Return [x, y] of the center of cell containing provided text 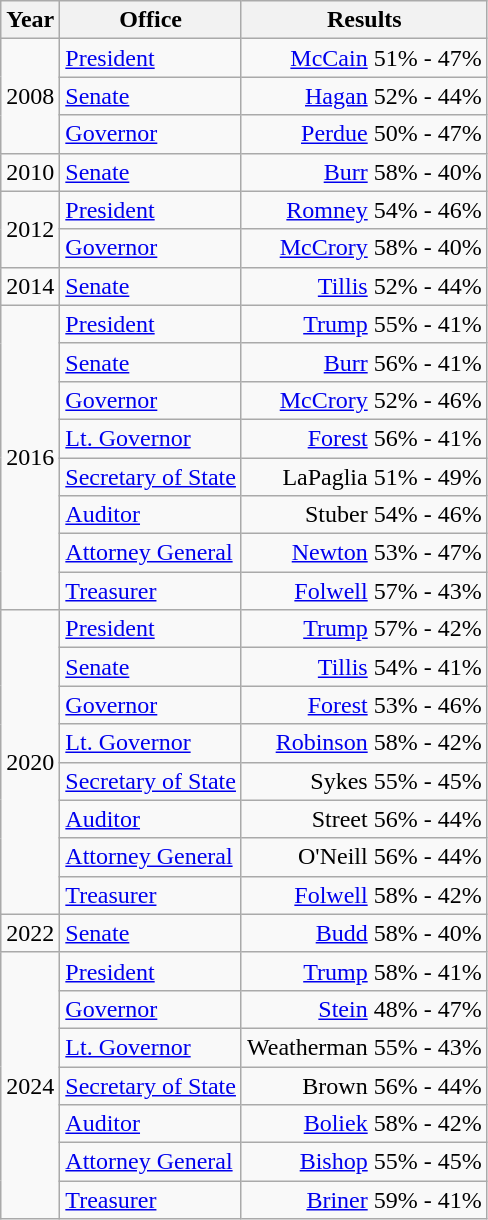
Newton 53% - 47% [364, 553]
Year [30, 20]
Folwell 58% - 42% [364, 895]
Briner 59% - 41% [364, 1200]
2012 [30, 229]
Street 56% - 44% [364, 819]
Sykes 55% - 45% [364, 781]
Weatherman 55% - 43% [364, 1047]
Budd 58% - 40% [364, 933]
Bishop 55% - 45% [364, 1162]
Trump 55% - 41% [364, 324]
Burr 56% - 41% [364, 362]
Trump 57% - 42% [364, 629]
Office [151, 20]
Folwell 57% - 43% [364, 591]
O'Neill 56% - 44% [364, 857]
2008 [30, 96]
2020 [30, 762]
2022 [30, 933]
Brown 56% - 44% [364, 1085]
Boliek 58% - 42% [364, 1124]
Robinson 58% - 42% [364, 743]
Forest 53% - 46% [364, 705]
Trump 58% - 41% [364, 971]
2024 [30, 1085]
McCrory 58% - 40% [364, 248]
McCrory 52% - 46% [364, 400]
2010 [30, 172]
Perdue 50% - 47% [364, 134]
2014 [30, 286]
Burr 58% - 40% [364, 172]
Tillis 52% - 44% [364, 286]
LaPaglia 51% - 49% [364, 477]
Stuber 54% - 46% [364, 515]
Forest 56% - 41% [364, 438]
McCain 51% - 47% [364, 58]
2016 [30, 457]
Romney 54% - 46% [364, 210]
Results [364, 20]
Hagan 52% - 44% [364, 96]
Stein 48% - 47% [364, 1009]
Tillis 54% - 41% [364, 667]
